Capture the cell that displays the provided text and extract its [X, Y] central coordinate. 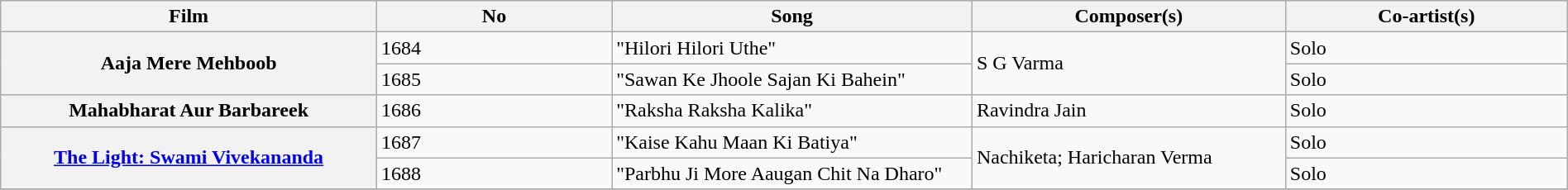
"Parbhu Ji More Aaugan Chit Na Dharo" [792, 173]
1687 [494, 142]
Mahabharat Aur Barbareek [189, 111]
The Light: Swami Vivekananda [189, 158]
1686 [494, 111]
Nachiketa; Haricharan Verma [1128, 158]
"Hilori Hilori Uthe" [792, 48]
S G Varma [1128, 64]
Ravindra Jain [1128, 111]
1688 [494, 173]
Song [792, 17]
Aaja Mere Mehboob [189, 64]
Co-artist(s) [1426, 17]
Film [189, 17]
Composer(s) [1128, 17]
"Raksha Raksha Kalika" [792, 111]
1685 [494, 79]
No [494, 17]
"Sawan Ke Jhoole Sajan Ki Bahein" [792, 79]
1684 [494, 48]
"Kaise Kahu Maan Ki Batiya" [792, 142]
